Scan for the cell matching the given text and deliver its (x, y) coordinate at center. 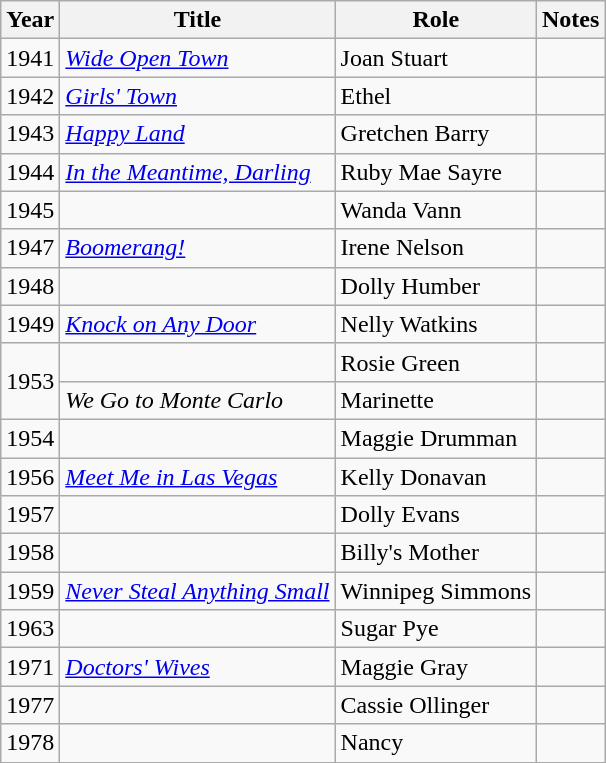
1963 (30, 629)
1949 (30, 324)
Happy Land (198, 134)
We Go to Monte Carlo (198, 400)
Ethel (436, 96)
Dolly Humber (436, 286)
1954 (30, 438)
Notes (571, 20)
1957 (30, 515)
1945 (30, 210)
1942 (30, 96)
Ruby Mae Sayre (436, 172)
1978 (30, 743)
1943 (30, 134)
Kelly Donavan (436, 477)
Boomerang! (198, 248)
In the Meantime, Darling (198, 172)
Maggie Gray (436, 667)
Winnipeg Simmons (436, 591)
Wide Open Town (198, 58)
Nancy (436, 743)
Sugar Pye (436, 629)
Dolly Evans (436, 515)
Wanda Vann (436, 210)
Rosie Green (436, 362)
Never Steal Anything Small (198, 591)
1953 (30, 381)
Cassie Ollinger (436, 705)
Meet Me in Las Vegas (198, 477)
1959 (30, 591)
1947 (30, 248)
1944 (30, 172)
Girls' Town (198, 96)
Title (198, 20)
Joan Stuart (436, 58)
Role (436, 20)
Nelly Watkins (436, 324)
1958 (30, 553)
Gretchen Barry (436, 134)
Maggie Drumman (436, 438)
Doctors' Wives (198, 667)
1977 (30, 705)
1956 (30, 477)
1948 (30, 286)
1941 (30, 58)
Billy's Mother (436, 553)
Irene Nelson (436, 248)
1971 (30, 667)
Knock on Any Door (198, 324)
Year (30, 20)
Marinette (436, 400)
